Output the [x, y] coordinate of the center of the cell containing the given text.  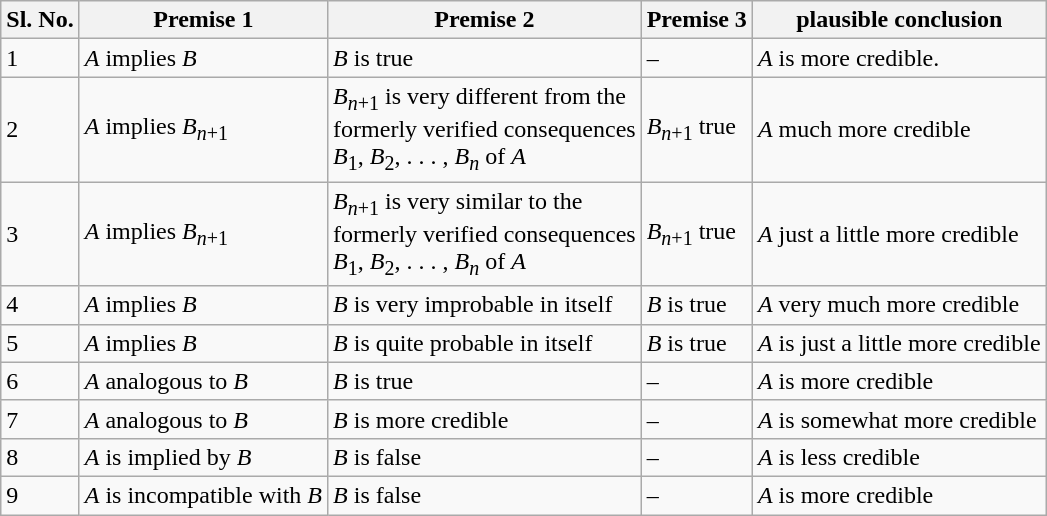
Bn+1 is very similar to theformerly verified consequences B1, B2, . . . , Bn of A [485, 234]
B is very improbable in itself [485, 305]
plausible conclusion [899, 20]
Premise 3 [696, 20]
A just a little more credible [899, 234]
5 [40, 343]
B is quite probable in itself [485, 343]
B is more credible [485, 419]
Bn+1 is very different from theformerly verified consequences B1, B2, . . . , Bn of A [485, 130]
Premise 1 [203, 20]
A is implied by B [203, 457]
A is just a little more credible [899, 343]
8 [40, 457]
Sl. No. [40, 20]
6 [40, 381]
A is incompatible with B [203, 495]
9 [40, 495]
3 [40, 234]
A very much more credible [899, 305]
4 [40, 305]
7 [40, 419]
2 [40, 130]
Premise 2 [485, 20]
A is less credible [899, 457]
A is more credible. [899, 58]
A much more credible [899, 130]
A is somewhat more credible [899, 419]
1 [40, 58]
